Output the [x, y] coordinate of the center of the cell containing the given text.  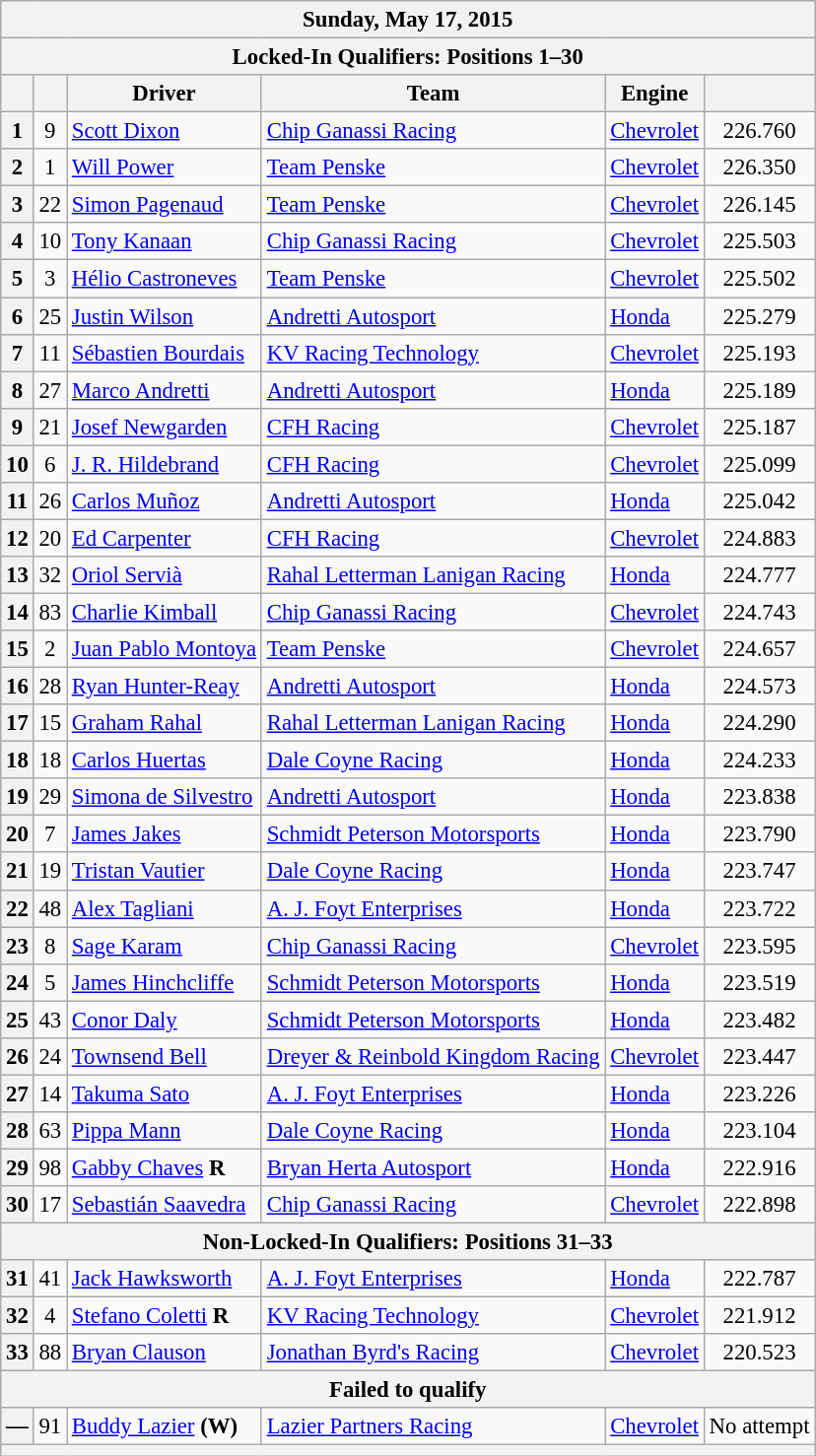
Alex Tagliani [165, 908]
223.226 [759, 1093]
Graham Rahal [165, 723]
Non-Locked-In Qualifiers: Positions 31–33 [408, 1242]
Conor Daly [165, 1020]
33 [18, 1353]
225.279 [759, 316]
63 [49, 1131]
Tony Kanaan [165, 241]
223.838 [759, 797]
223.790 [759, 834]
30 [18, 1205]
Failed to qualify [408, 1390]
Sebastián Saavedra [165, 1205]
223.722 [759, 908]
224.743 [759, 612]
225.189 [759, 390]
Dreyer & Reinbold Kingdom Racing [433, 1057]
No attempt [759, 1427]
225.502 [759, 279]
226.350 [759, 167]
220.523 [759, 1353]
224.657 [759, 649]
48 [49, 908]
Ryan Hunter-Reay [165, 687]
224.290 [759, 723]
83 [49, 612]
12 [18, 538]
223.447 [759, 1057]
222.916 [759, 1167]
223.519 [759, 982]
31 [18, 1279]
Carlos Muñoz [165, 501]
Locked-In Qualifiers: Positions 1–30 [408, 57]
Driver [165, 94]
Takuma Sato [165, 1093]
Juan Pablo Montoya [165, 649]
Pippa Mann [165, 1131]
223.747 [759, 872]
Oriol Servià [165, 575]
225.503 [759, 241]
— [18, 1427]
Stefano Coletti R [165, 1316]
91 [49, 1427]
223.482 [759, 1020]
222.787 [759, 1279]
224.233 [759, 761]
Gabby Chaves R [165, 1167]
225.187 [759, 427]
James Hinchcliffe [165, 982]
224.573 [759, 687]
41 [49, 1279]
23 [18, 946]
Townsend Bell [165, 1057]
Simon Pagenaud [165, 205]
Charlie Kimball [165, 612]
226.760 [759, 131]
Hélio Castroneves [165, 279]
225.099 [759, 464]
224.883 [759, 538]
88 [49, 1353]
226.145 [759, 205]
Bryan Clauson [165, 1353]
222.898 [759, 1205]
J. R. Hildebrand [165, 464]
Tristan Vautier [165, 872]
Marco Andretti [165, 390]
Buddy Lazier (W) [165, 1427]
221.912 [759, 1316]
Jonathan Byrd's Racing [433, 1353]
Will Power [165, 167]
Engine [654, 94]
16 [18, 687]
225.042 [759, 501]
223.104 [759, 1131]
James Jakes [165, 834]
Simona de Silvestro [165, 797]
Josef Newgarden [165, 427]
Bryan Herta Autosport [433, 1167]
Sébastien Bourdais [165, 353]
Sage Karam [165, 946]
43 [49, 1020]
98 [49, 1167]
Justin Wilson [165, 316]
224.777 [759, 575]
13 [18, 575]
Carlos Huertas [165, 761]
223.595 [759, 946]
Sunday, May 17, 2015 [408, 20]
Lazier Partners Racing [433, 1427]
Ed Carpenter [165, 538]
Scott Dixon [165, 131]
Jack Hawksworth [165, 1279]
225.193 [759, 353]
Team [433, 94]
